Find where the given text appears and provide that cell's center as [X, Y] coordinate. 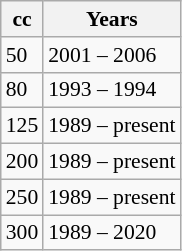
cc [22, 19]
1989 – 2020 [112, 233]
300 [22, 233]
2001 – 2006 [112, 55]
80 [22, 90]
1993 – 1994 [112, 90]
Years [112, 19]
125 [22, 126]
200 [22, 162]
250 [22, 197]
50 [22, 55]
